Locate the cell with the specified text and output its (X, Y) center coordinate. 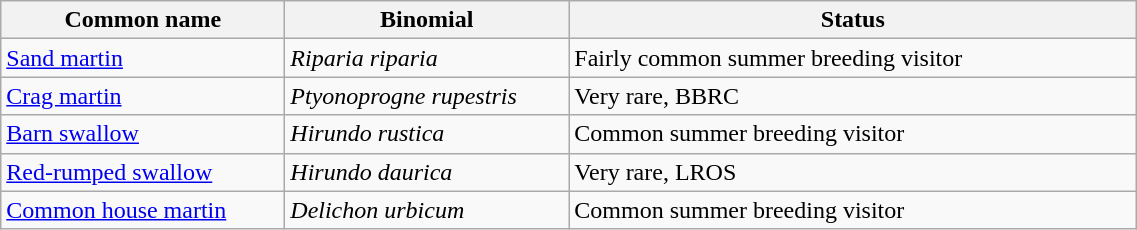
Very rare, LROS (853, 172)
Barn swallow (143, 134)
Red-rumped swallow (143, 172)
Status (853, 20)
Delichon urbicum (427, 210)
Binomial (427, 20)
Sand martin (143, 58)
Crag martin (143, 96)
Fairly common summer breeding visitor (853, 58)
Ptyonoprogne rupestris (427, 96)
Common name (143, 20)
Hirundo daurica (427, 172)
Hirundo rustica (427, 134)
Riparia riparia (427, 58)
Common house martin (143, 210)
Very rare, BBRC (853, 96)
